Extract the (x, y) coordinate from the center of the cell holding the provided text.  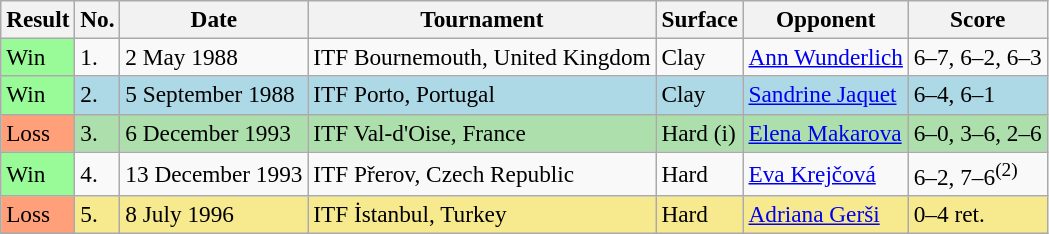
ITF İstanbul, Turkey (482, 214)
5. (98, 214)
4. (98, 173)
Sandrine Jaquet (826, 95)
6–2, 7–6(2) (978, 173)
Adriana Gerši (826, 214)
Result (38, 19)
2 May 1988 (214, 57)
ITF Přerov, Czech Republic (482, 173)
No. (98, 19)
ITF Porto, Portugal (482, 95)
6–7, 6–2, 6–3 (978, 57)
3. (98, 133)
Score (978, 19)
13 December 1993 (214, 173)
1. (98, 57)
6–0, 3–6, 2–6 (978, 133)
Elena Makarova (826, 133)
ITF Bournemouth, United Kingdom (482, 57)
5 September 1988 (214, 95)
6 December 1993 (214, 133)
Tournament (482, 19)
ITF Val-d'Oise, France (482, 133)
0–4 ret. (978, 214)
8 July 1996 (214, 214)
6–4, 6–1 (978, 95)
Ann Wunderlich (826, 57)
Surface (700, 19)
Eva Krejčová (826, 173)
Date (214, 19)
2. (98, 95)
Hard (i) (700, 133)
Opponent (826, 19)
